Locate the cell with the specified text and output its [x, y] center coordinate. 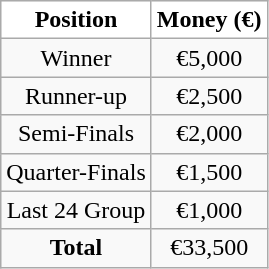
€5,000 [209, 58]
Total [76, 248]
Semi-Finals [76, 134]
Runner-up [76, 96]
€1,500 [209, 172]
Money (€) [209, 20]
Last 24 Group [76, 210]
€2,000 [209, 134]
€1,000 [209, 210]
€33,500 [209, 248]
€2,500 [209, 96]
Quarter-Finals [76, 172]
Winner [76, 58]
Position [76, 20]
